From the cell containing the given text, extract its center point as [X, Y] coordinate. 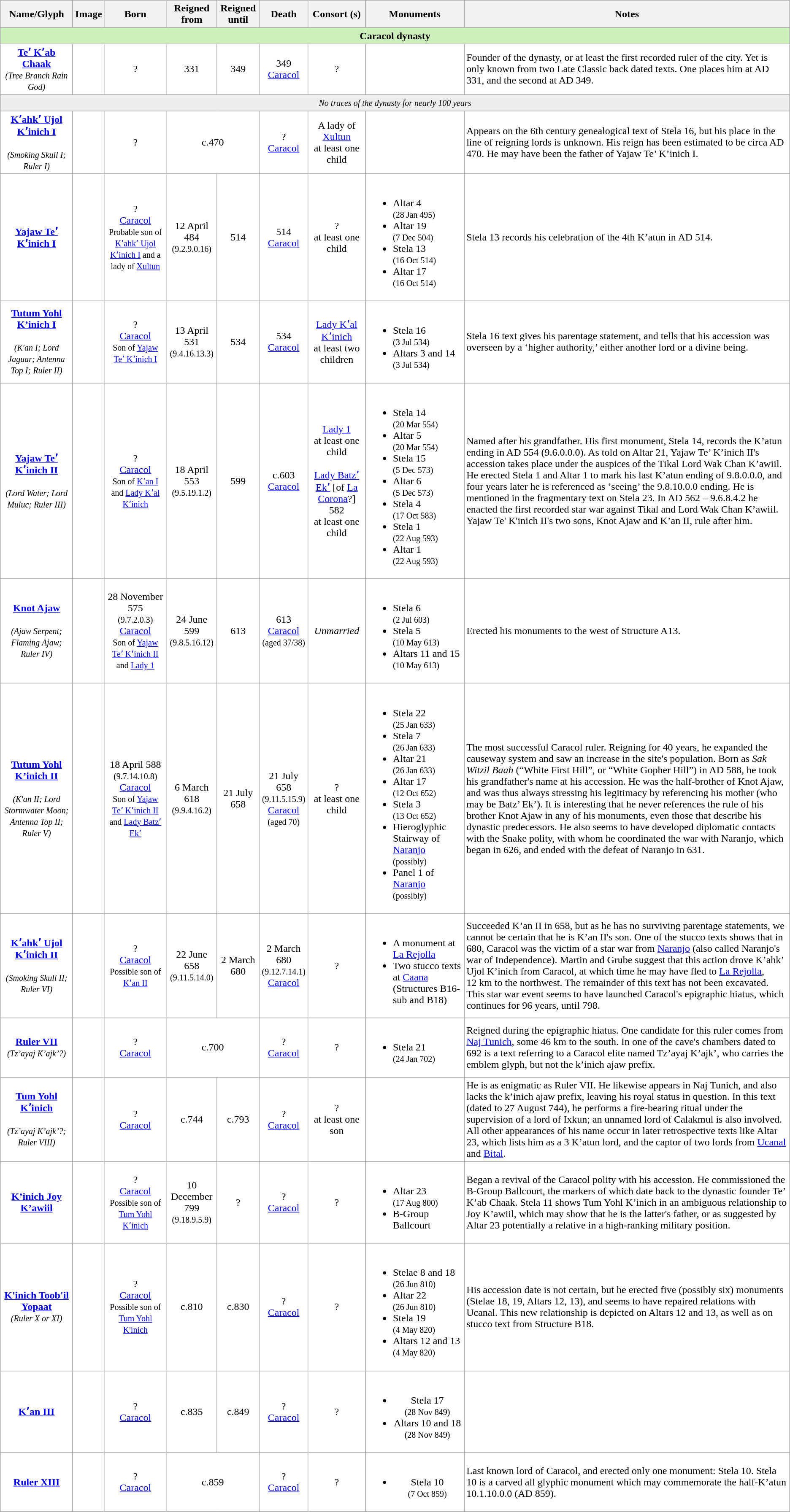
c.810 [192, 1307]
349 [238, 69]
c.470 [213, 142]
21 July 658 [238, 798]
Reigned from [192, 14]
Erected his monuments to the west of Structure A13. [627, 631]
10 December 799(9.18.9.5.9) [192, 1202]
?CaracolPossible son of Tum Yohl Kʼinich [135, 1202]
Stela 16(3 Jul 534)Altars 3 and 14(3 Jul 534) [415, 342]
?at least one son [337, 1119]
c.849 [238, 1412]
534Caracol [284, 342]
Unmarried [337, 631]
c.793 [238, 1119]
c.835 [192, 1412]
c.603Caracol [284, 481]
Ruler XIII [37, 1482]
Notes [627, 14]
21 July 658(9.11.5.15.9)Caracol(aged 70) [284, 798]
Caracol dynasty [395, 36]
Knot Ajaw(Ajaw Serpent; Flaming Ajaw; Ruler IV) [37, 631]
6 March 618(9.9.4.16.2) [192, 798]
K’inich Joy K’awiil [37, 1202]
514Caracol [284, 238]
Stela 21 (24 Jan 702) [415, 1048]
Yajaw Teʼ Kʼinich I [37, 238]
Ruler VII(Tz’ayaj K’ajk’?) [37, 1048]
24 June 599(9.8.5.16.12) [192, 631]
12 April 484(9.2.9.0.16) [192, 238]
Kʼan III [37, 1412]
Stela 17(28 Nov 849)Altars 10 and 18(28 Nov 849) [415, 1412]
c.700 [213, 1048]
c.744 [192, 1119]
331 [192, 69]
Lady Kʼal Kʼinichat least two children [337, 342]
?CaracolSon of Yajaw Teʼ Kʼinich I [135, 342]
534 [238, 342]
Name/Glyph [37, 14]
2 March 680 [238, 966]
22 June 658(9.11.5.14.0) [192, 966]
349Caracol [284, 69]
Teʼ Kʼab Chaak(Tree Branch Rain God) [37, 69]
Monuments [415, 14]
13 April 531(9.4.16.13.3) [192, 342]
18 April 588(9.7.14.10.8)CaracolSon of Yajaw Teʼ Kʼinich II and Lady Batzʼ Ekʼ [135, 798]
Image [89, 14]
613Caracol(aged 37/38) [284, 631]
?CaracolPossible son of Tum Yohl K'inich [135, 1307]
28 November 575(9.7.2.0.3)CaracolSon of Yajaw Teʼ Kʼinich II and Lady 1 [135, 631]
Stela 13 records his celebration of the 4th K’atun in AD 514. [627, 238]
2 March 680(9.12.7.14.1)Caracol [284, 966]
?CaracolProbable son of Kʼahkʼ Ujol Kʼinich I and a lady of Xultun [135, 238]
Yajaw Teʼ Kʼinich II(Lord Water; Lord Muluc; Ruler III) [37, 481]
Death [284, 14]
Reigned until [238, 14]
18 April 553(9.5.19.1.2) [192, 481]
514 [238, 238]
613 [238, 631]
Altar 23(17 Aug 800)B-Group Ballcourt [415, 1202]
Stela 14(20 Mar 554)Altar 5(20 Mar 554)Stela 15(5 Dec 573)Altar 6(5 Dec 573)Stela 4(17 Oct 583)Stela 1(22 Aug 593)Altar 1(22 Aug 593) [415, 481]
Lady 1at least one childLady Batzʼ Ekʼ [of La Corona?]582at least one child [337, 481]
599 [238, 481]
Kʼahkʼ Ujol Kʼinich I(Smoking Skull I; Ruler I) [37, 142]
No traces of the dynasty for nearly 100 years [395, 103]
Altar 4(28 Jan 495)Altar 19(7 Dec 504)Stela 13(16 Oct 514)Altar 17(16 Oct 514) [415, 238]
?CaracolSon of Kʼan I and Lady Kʼal Kʼinich [135, 481]
Stela 6(2 Jul 603)Stela 5(10 May 613)Altars 11 and 15(10 May 613) [415, 631]
Kʼahkʼ Ujol Kʼinich II(Smoking Skull II; Ruler VI) [37, 966]
A monument at La RejollaTwo stucco texts at Caana (Structures B16-sub and B18) [415, 966]
Stelae 8 and 18(26 Jun 810)Altar 22(26 Jun 810)Stela 19(4 May 820)Altars 12 and 13(4 May 820) [415, 1307]
A lady of Xultunat least one child [337, 142]
c.859 [213, 1482]
Consort (s) [337, 14]
c.830 [238, 1307]
Tutum Yohl K’inich II(K'an II; Lord Stormwater Moon; Antenna Top II; Ruler V) [37, 798]
Tutum Yohl K’inich I(K'an I; Lord Jaguar; Antenna Top I; Ruler II) [37, 342]
Tum Yohl Kʼinich(Tz’ayaj K’ajk’?; Ruler VIII) [37, 1119]
?CaracolPossible son of Kʼan II [135, 966]
K'inich Toob'il Yopaat(Ruler X or XI) [37, 1307]
Born [135, 14]
Stela 10(7 Oct 859) [415, 1482]
